Determine the (X, Y) coordinate at the center of the cell enclosing the given text.  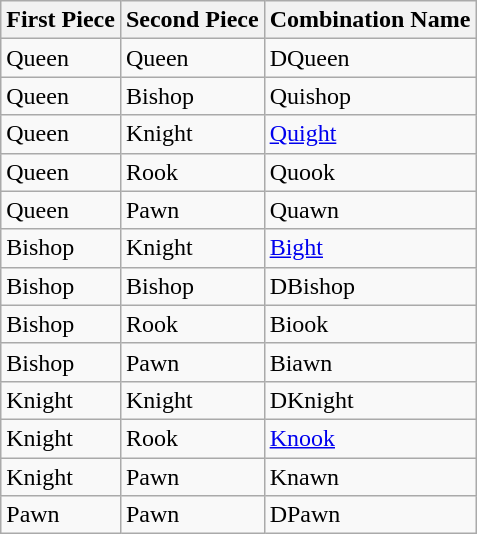
Bight (370, 248)
Second Piece (192, 20)
Biook (370, 324)
Quishop (370, 96)
Quook (370, 172)
DQueen (370, 58)
Quight (370, 134)
First Piece (61, 20)
Combination Name (370, 20)
DKnight (370, 400)
Knook (370, 438)
DPawn (370, 515)
DBishop (370, 286)
Knawn (370, 477)
Quawn (370, 210)
Biawn (370, 362)
